From the cell containing the given text, extract its center point as [X, Y] coordinate. 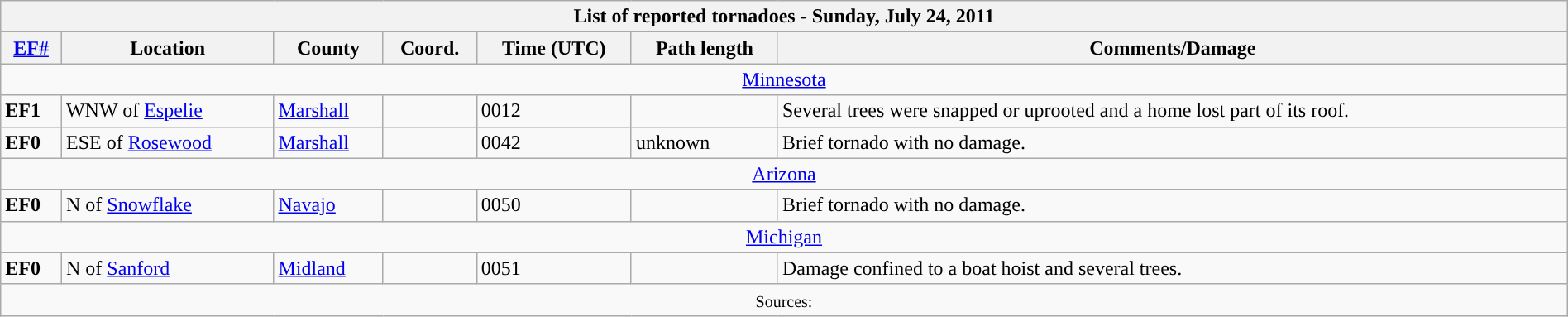
EF1 [31, 111]
Path length [705, 48]
Several trees were snapped or uprooted and a home lost part of its roof. [1173, 111]
Navajo [328, 205]
Comments/Damage [1173, 48]
WNW of Espelie [167, 111]
unknown [705, 142]
Damage confined to a boat hoist and several trees. [1173, 268]
EF# [31, 48]
0050 [554, 205]
List of reported tornadoes - Sunday, July 24, 2011 [784, 17]
0051 [554, 268]
Coord. [430, 48]
0042 [554, 142]
Arizona [784, 174]
Michigan [784, 237]
ESE of Rosewood [167, 142]
Minnesota [784, 79]
Midland [328, 268]
County [328, 48]
Location [167, 48]
N of Snowflake [167, 205]
Time (UTC) [554, 48]
0012 [554, 111]
Sources: [784, 300]
N of Sanford [167, 268]
